For the text-containing cell, return its midpoint in (X, Y) coordinate format. 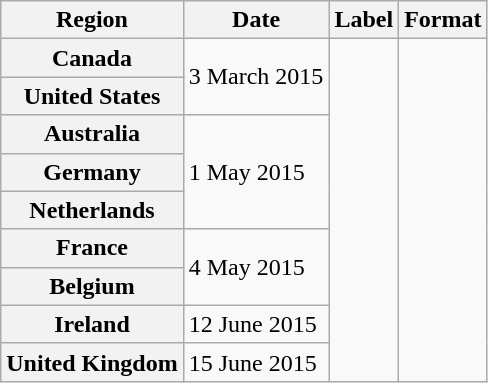
Canada (92, 58)
Australia (92, 134)
15 June 2015 (256, 362)
Label (364, 20)
Netherlands (92, 210)
Germany (92, 172)
Belgium (92, 286)
Format (443, 20)
France (92, 248)
Date (256, 20)
United States (92, 96)
12 June 2015 (256, 324)
United Kingdom (92, 362)
3 March 2015 (256, 77)
Ireland (92, 324)
1 May 2015 (256, 172)
Region (92, 20)
4 May 2015 (256, 267)
